Find where the given text appears and provide that cell's center as [x, y] coordinate. 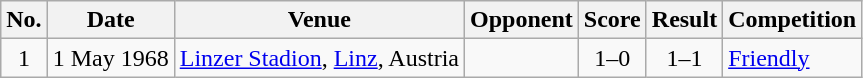
Score [612, 20]
No. [24, 20]
Opponent [522, 20]
Venue [319, 20]
1–0 [612, 58]
Date [110, 20]
Competition [792, 20]
Friendly [792, 58]
1 May 1968 [110, 58]
1–1 [684, 58]
Linzer Stadion, Linz, Austria [319, 58]
Result [684, 20]
1 [24, 58]
